Provide the (x, y) coordinate of the cell's center where the given text is located.  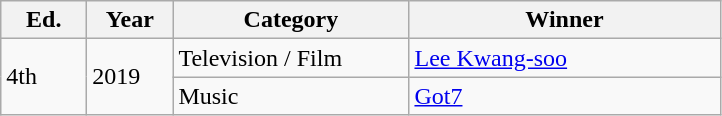
Television / Film (291, 58)
Winner (564, 20)
Got7 (564, 96)
Lee Kwang-soo (564, 58)
4th (44, 77)
Year (130, 20)
2019 (130, 77)
Ed. (44, 20)
Category (291, 20)
Music (291, 96)
